Output the [x, y] coordinate of the center of the cell containing the given text.  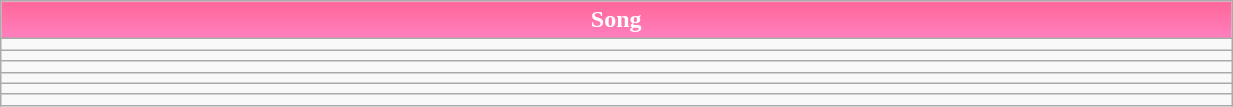
Song [616, 20]
